Capture the cell that displays the provided text and extract its (x, y) central coordinate. 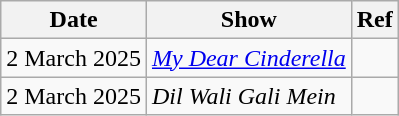
Ref (374, 20)
My Dear Cinderella (248, 58)
Date (74, 20)
Dil Wali Gali Mein (248, 96)
Show (248, 20)
